Scan for the cell matching the given text and deliver its [X, Y] coordinate at center. 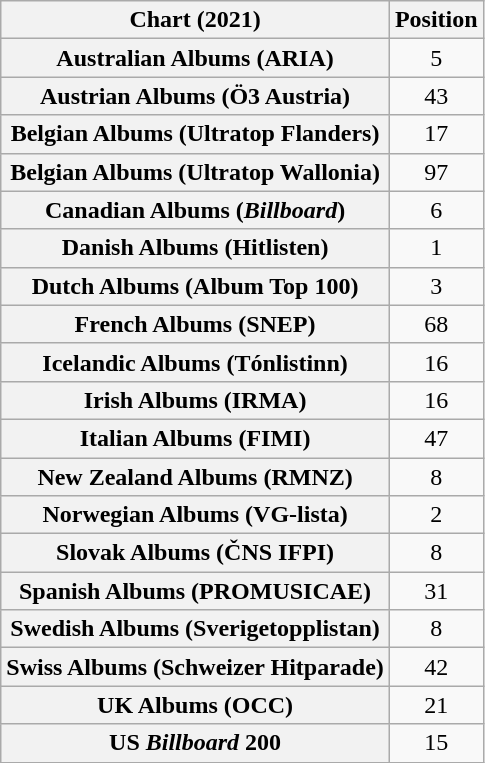
21 [436, 705]
Swiss Albums (Schweizer Hitparade) [196, 667]
42 [436, 667]
31 [436, 591]
French Albums (SNEP) [196, 324]
Position [436, 20]
Canadian Albums (Billboard) [196, 210]
Norwegian Albums (VG-lista) [196, 515]
Slovak Albums (ČNS IFPI) [196, 553]
Austrian Albums (Ö3 Austria) [196, 96]
Spanish Albums (PROMUSICAE) [196, 591]
Swedish Albums (Sverigetopplistan) [196, 629]
Irish Albums (IRMA) [196, 400]
UK Albums (OCC) [196, 705]
Dutch Albums (Album Top 100) [196, 286]
US Billboard 200 [196, 743]
3 [436, 286]
68 [436, 324]
2 [436, 515]
17 [436, 134]
6 [436, 210]
Belgian Albums (Ultratop Flanders) [196, 134]
5 [436, 58]
Icelandic Albums (Tónlistinn) [196, 362]
97 [436, 172]
1 [436, 248]
47 [436, 438]
Danish Albums (Hitlisten) [196, 248]
15 [436, 743]
Italian Albums (FIMI) [196, 438]
Australian Albums (ARIA) [196, 58]
Chart (2021) [196, 20]
43 [436, 96]
New Zealand Albums (RMNZ) [196, 477]
Belgian Albums (Ultratop Wallonia) [196, 172]
